Locate the cell with the specified text and output its (x, y) center coordinate. 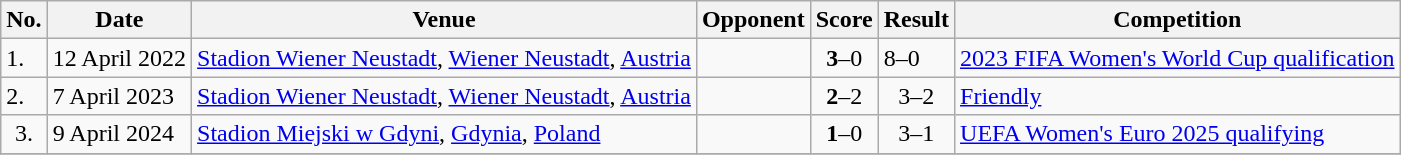
Competition (1178, 20)
8–0 (916, 58)
Friendly (1178, 96)
Stadion Miejski w Gdyni, Gdynia, Poland (444, 134)
1. (24, 58)
3–2 (916, 96)
1–0 (844, 134)
9 April 2024 (119, 134)
UEFA Women's Euro 2025 qualifying (1178, 134)
Venue (444, 20)
Score (844, 20)
Result (916, 20)
No. (24, 20)
Opponent (753, 20)
2. (24, 96)
Date (119, 20)
12 April 2022 (119, 58)
2023 FIFA Women's World Cup qualification (1178, 58)
2–2 (844, 96)
3–1 (916, 134)
3–0 (844, 58)
3. (24, 134)
7 April 2023 (119, 96)
